Locate the cell with the specified text and output its [x, y] center coordinate. 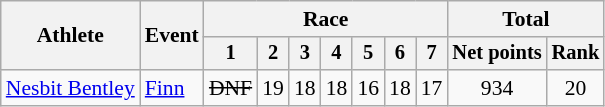
Athlete [70, 36]
6 [400, 54]
Rank [576, 54]
16 [368, 88]
934 [496, 88]
7 [432, 54]
Total [526, 19]
Event [172, 36]
Finn [172, 88]
3 [305, 54]
19 [273, 88]
Net points [496, 54]
Race [326, 19]
20 [576, 88]
2 [273, 54]
Nesbit Bentley [70, 88]
1 [230, 54]
17 [432, 88]
4 [337, 54]
5 [368, 54]
DNF [230, 88]
